Identify which cell holds the provided text, then report its [X, Y] central coordinate. 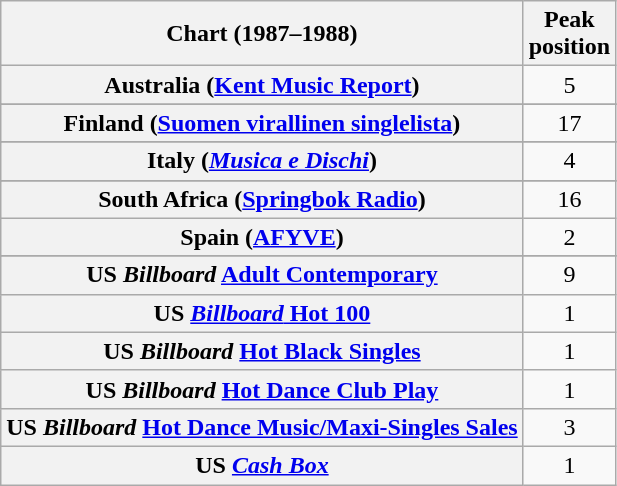
4 [569, 161]
US Billboard Adult Contemporary [262, 275]
3 [569, 427]
17 [569, 123]
Chart (1987–1988) [262, 34]
US Billboard Hot Dance Music/Maxi-Singles Sales [262, 427]
Spain (AFYVE) [262, 237]
US Billboard Hot Black Singles [262, 351]
Finland (Suomen virallinen singlelista) [262, 123]
5 [569, 85]
US Cash Box [262, 465]
2 [569, 237]
Italy (Musica e Dischi) [262, 161]
16 [569, 199]
US Billboard Hot 100 [262, 313]
Australia (Kent Music Report) [262, 85]
9 [569, 275]
Peakposition [569, 34]
South Africa (Springbok Radio) [262, 199]
US Billboard Hot Dance Club Play [262, 389]
